From the cell containing the given text, extract its center point as [x, y] coordinate. 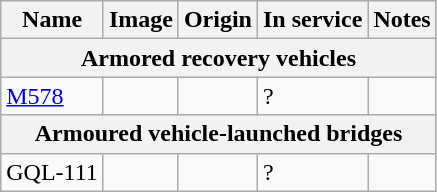
Armored recovery vehicles [219, 58]
In service [312, 20]
Armoured vehicle-launched bridges [219, 134]
GQL-111 [52, 172]
M578 [52, 96]
Notes [402, 20]
Origin [218, 20]
Name [52, 20]
Image [140, 20]
